Pinpoint the cell where the given text exists, returning its [X, Y] midpoint coordinate. 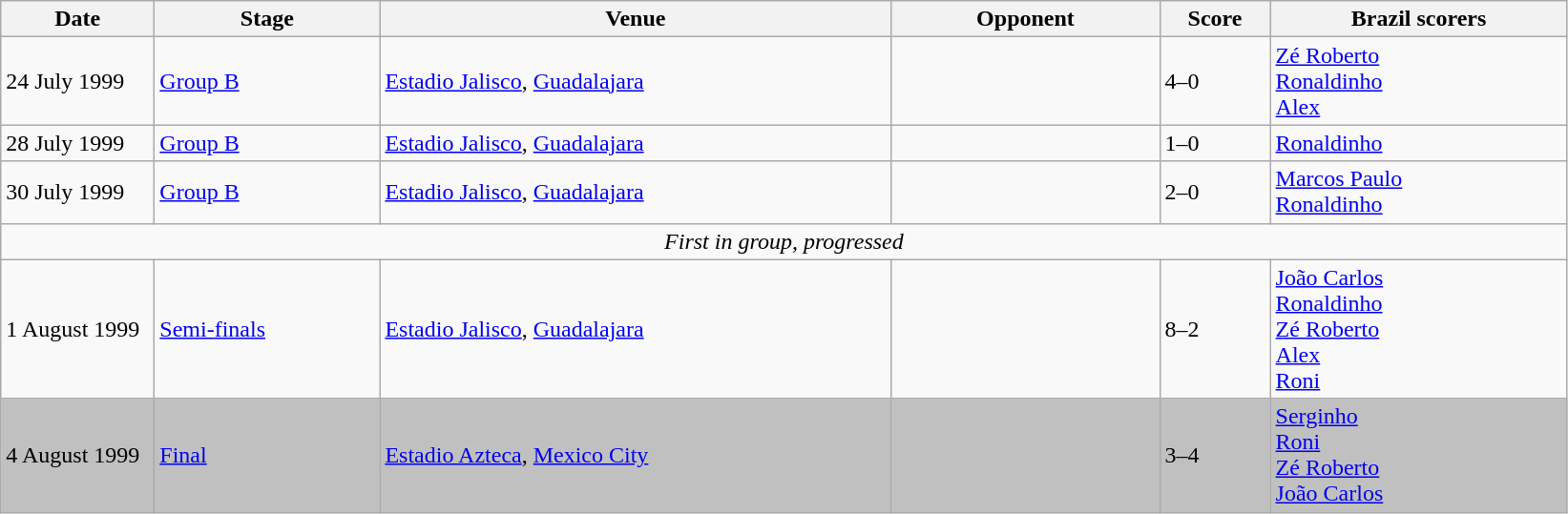
3–4 [1215, 456]
Stage [267, 19]
Brazil scorers [1418, 19]
8–2 [1215, 329]
4–0 [1215, 81]
Final [267, 456]
Serginho Roni Zé Roberto João Carlos [1418, 456]
Marcos Paulo Ronaldinho [1418, 193]
Estadio Azteca, Mexico City [636, 456]
Date [78, 19]
1–0 [1215, 143]
30 July 1999 [78, 193]
First in group, progressed [784, 241]
Venue [636, 19]
4 August 1999 [78, 456]
Score [1215, 19]
24 July 1999 [78, 81]
Zé Roberto Ronaldinho Alex [1418, 81]
João Carlos Ronaldinho Zé Roberto Alex Roni [1418, 329]
2–0 [1215, 193]
1 August 1999 [78, 329]
Semi-finals [267, 329]
28 July 1999 [78, 143]
Opponent [1025, 19]
Ronaldinho [1418, 143]
